Detect which cell encompasses the target text, then output its (X, Y) center coordinate. 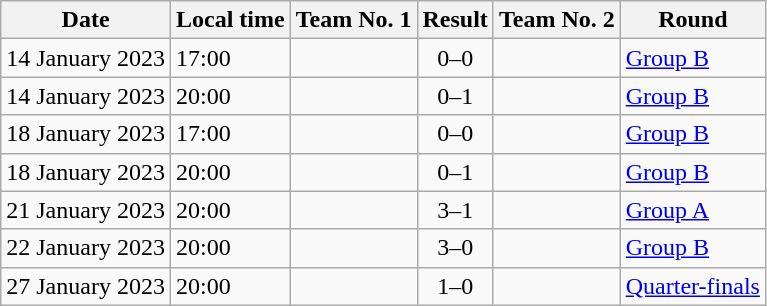
22 January 2023 (86, 248)
Round (692, 20)
3–1 (455, 210)
1–0 (455, 286)
Date (86, 20)
3–0 (455, 248)
Local time (230, 20)
Team No. 1 (354, 20)
21 January 2023 (86, 210)
Group A (692, 210)
Quarter-finals (692, 286)
Team No. 2 (556, 20)
Result (455, 20)
27 January 2023 (86, 286)
